Capture the cell that displays the provided text and extract its (X, Y) central coordinate. 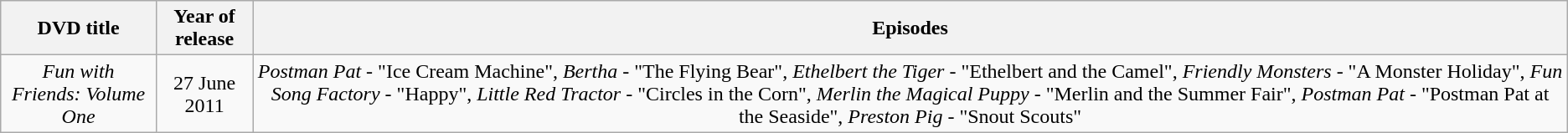
27 June 2011 (204, 94)
DVD title (79, 28)
Fun with Friends: Volume One (79, 94)
Year of release (204, 28)
Episodes (910, 28)
